Identify which cell holds the provided text, then report its (x, y) central coordinate. 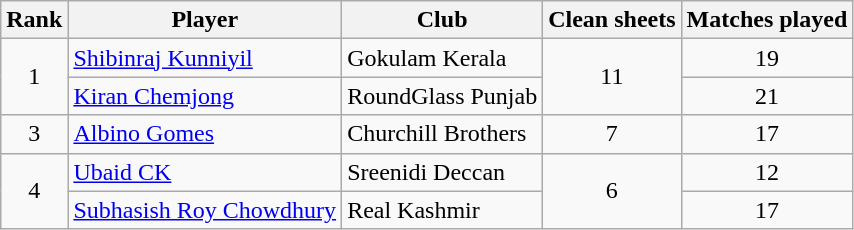
7 (612, 134)
Subhasish Roy Chowdhury (205, 210)
4 (34, 191)
3 (34, 134)
Rank (34, 20)
Gokulam Kerala (442, 58)
Player (205, 20)
Real Kashmir (442, 210)
Churchill Brothers (442, 134)
11 (612, 77)
Matches played (767, 20)
12 (767, 172)
1 (34, 77)
Albino Gomes (205, 134)
19 (767, 58)
21 (767, 96)
Ubaid CK (205, 172)
Shibinraj Kunniyil (205, 58)
6 (612, 191)
Club (442, 20)
Clean sheets (612, 20)
Kiran Chemjong (205, 96)
RoundGlass Punjab (442, 96)
Sreenidi Deccan (442, 172)
